Return the [X, Y] coordinate for the center point of the cell that contains the specified text.  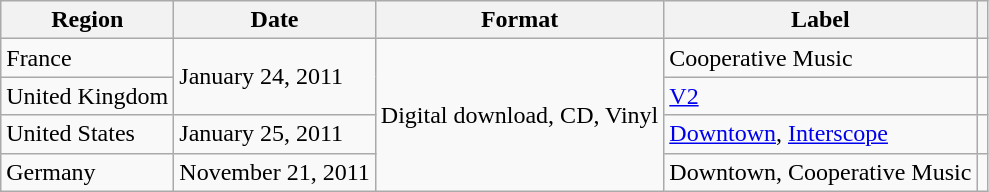
Downtown, Cooperative Music [820, 172]
Label [820, 20]
France [88, 58]
Format [520, 20]
United States [88, 134]
Digital download, CD, Vinyl [520, 115]
Region [88, 20]
V2 [820, 96]
Date [274, 20]
January 25, 2011 [274, 134]
Germany [88, 172]
Cooperative Music [820, 58]
January 24, 2011 [274, 77]
Downtown, Interscope [820, 134]
United Kingdom [88, 96]
November 21, 2011 [274, 172]
